Extract the (x, y) coordinate from the center of the cell holding the provided text.  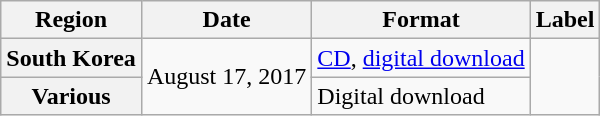
Various (72, 96)
Digital download (421, 96)
August 17, 2017 (226, 77)
Date (226, 20)
Format (421, 20)
Label (565, 20)
Region (72, 20)
CD, digital download (421, 58)
South Korea (72, 58)
